For the text-containing cell, return its midpoint in [X, Y] coordinate format. 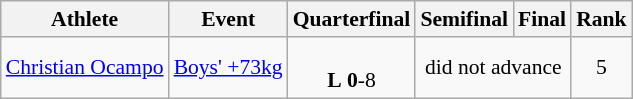
Event [228, 19]
Rank [602, 19]
Christian Ocampo [85, 68]
Athlete [85, 19]
5 [602, 68]
Final [542, 19]
Quarterfinal [352, 19]
Boys' +73kg [228, 68]
Semifinal [464, 19]
L 0-8 [352, 68]
did not advance [493, 68]
